Pinpoint the cell where the given text exists, returning its (X, Y) midpoint coordinate. 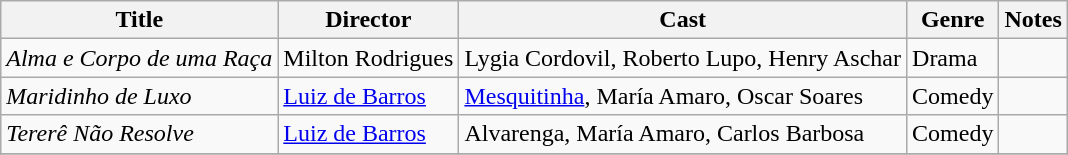
Title (140, 20)
Alma e Corpo de uma Raça (140, 58)
Drama (953, 58)
Director (368, 20)
Notes (1033, 20)
Alvarenga, María Amaro, Carlos Barbosa (683, 134)
Mesquitinha, María Amaro, Oscar Soares (683, 96)
Cast (683, 20)
Genre (953, 20)
Maridinho de Luxo (140, 96)
Lygia Cordovil, Roberto Lupo, Henry Aschar (683, 58)
Milton Rodrigues (368, 58)
Tererê Não Resolve (140, 134)
